Return the [X, Y] coordinate for the center point of the cell that contains the specified text.  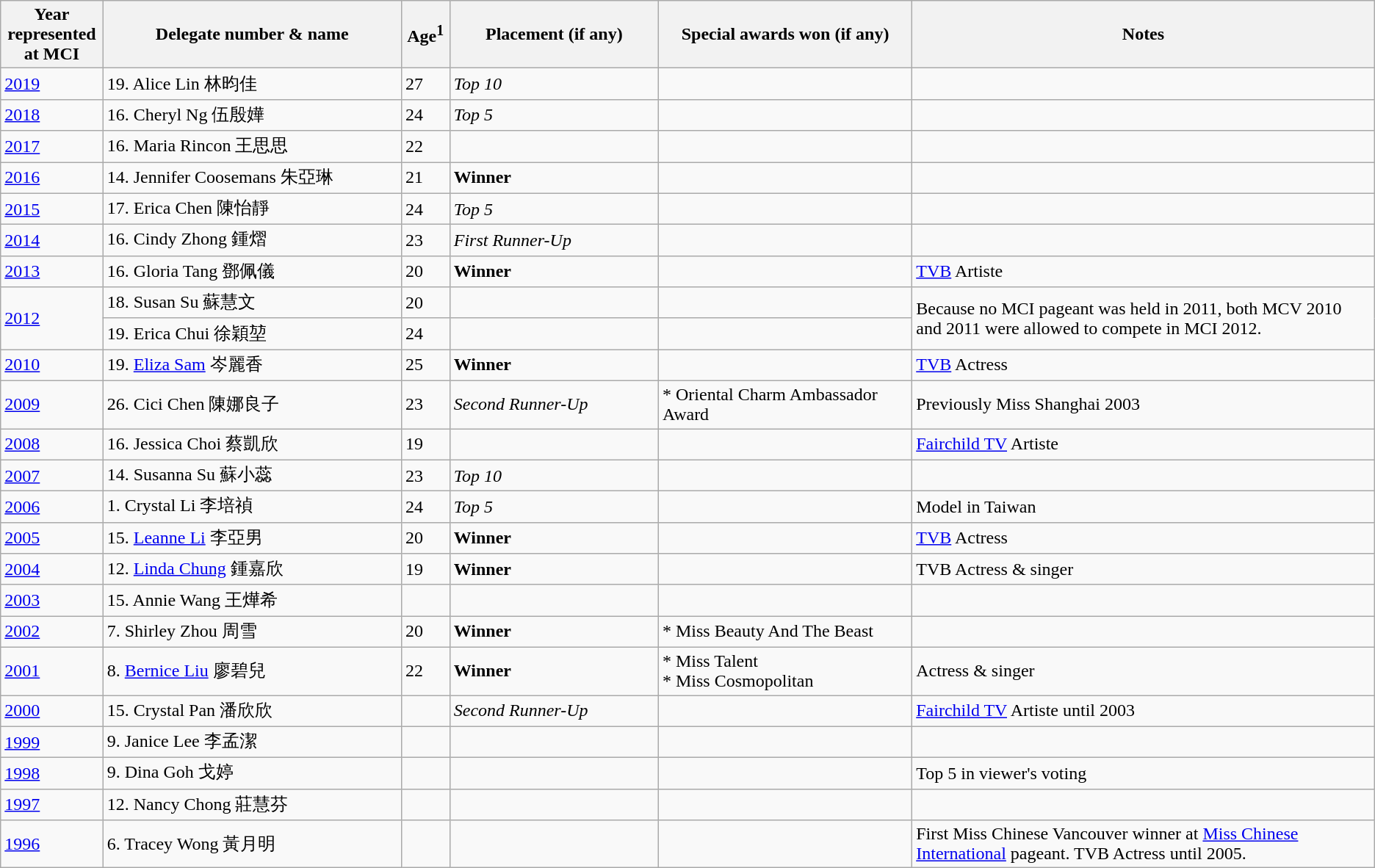
2007 [51, 476]
16. Jessica Choi 蔡凱欣 [252, 445]
15. Leanne Li 李亞男 [252, 538]
Top 5 in viewer's voting [1144, 774]
Year represented at MCI [51, 35]
Placement (if any) [554, 35]
Delegate number & name [252, 35]
14. Jennifer Coosemans 朱亞琳 [252, 178]
2005 [51, 538]
12. Linda Chung 鍾嘉欣 [252, 570]
2006 [51, 507]
Fairchild TV Artiste until 2003 [1144, 711]
2014 [51, 241]
2013 [51, 272]
16. Cheryl Ng 伍殷嬅 [252, 115]
19. Erica Chui 徐穎堃 [252, 333]
2009 [51, 404]
Model in Taiwan [1144, 507]
TVB Artiste [1144, 272]
19. Eliza Sam 岑麗香 [252, 366]
2012 [51, 319]
26. Cici Chen 陳娜良子 [252, 404]
18. Susan Su 蘇慧文 [252, 303]
25 [425, 366]
14. Susanna Su 蘇小蕊 [252, 476]
Actress & singer [1144, 671]
19. Alice Lin 林昀佳 [252, 84]
Special awards won (if any) [784, 35]
2004 [51, 570]
2019 [51, 84]
Notes [1144, 35]
Age1 [425, 35]
8. Bernice Liu 廖碧兒 [252, 671]
2000 [51, 711]
15. Annie Wang 王燁希 [252, 601]
Because no MCI pageant was held in 2011, both MCV 2010 and 2011 were allowed to compete in MCI 2012. [1144, 319]
1998 [51, 774]
* Miss Talent * Miss Cosmopolitan [784, 671]
6. Tracey Wong 黃月明 [252, 845]
7. Shirley Zhou 周雪 [252, 632]
2008 [51, 445]
2015 [51, 209]
First Runner-Up [554, 241]
16. Cindy Zhong 鍾熠 [252, 241]
TVB Actress & singer [1144, 570]
9. Dina Goh 戈婷 [252, 774]
2017 [51, 147]
16. Gloria Tang 鄧佩儀 [252, 272]
1996 [51, 845]
17. Erica Chen 陳怡靜 [252, 209]
16. Maria Rincon 王思思 [252, 147]
* Miss Beauty And The Beast [784, 632]
Previously Miss Shanghai 2003 [1144, 404]
27 [425, 84]
21 [425, 178]
2002 [51, 632]
2001 [51, 671]
* Oriental Charm Ambassador Award [784, 404]
First Miss Chinese Vancouver winner at Miss Chinese International pageant. TVB Actress until 2005. [1144, 845]
Fairchild TV Artiste [1144, 445]
2016 [51, 178]
12. Nancy Chong 莊慧芬 [252, 805]
1. Crystal Li 李培禎 [252, 507]
2010 [51, 366]
1997 [51, 805]
2018 [51, 115]
9. Janice Lee 李孟潔 [252, 742]
2003 [51, 601]
1999 [51, 742]
15. Crystal Pan 潘欣欣 [252, 711]
